Pinpoint the cell where the given text exists, returning its (X, Y) midpoint coordinate. 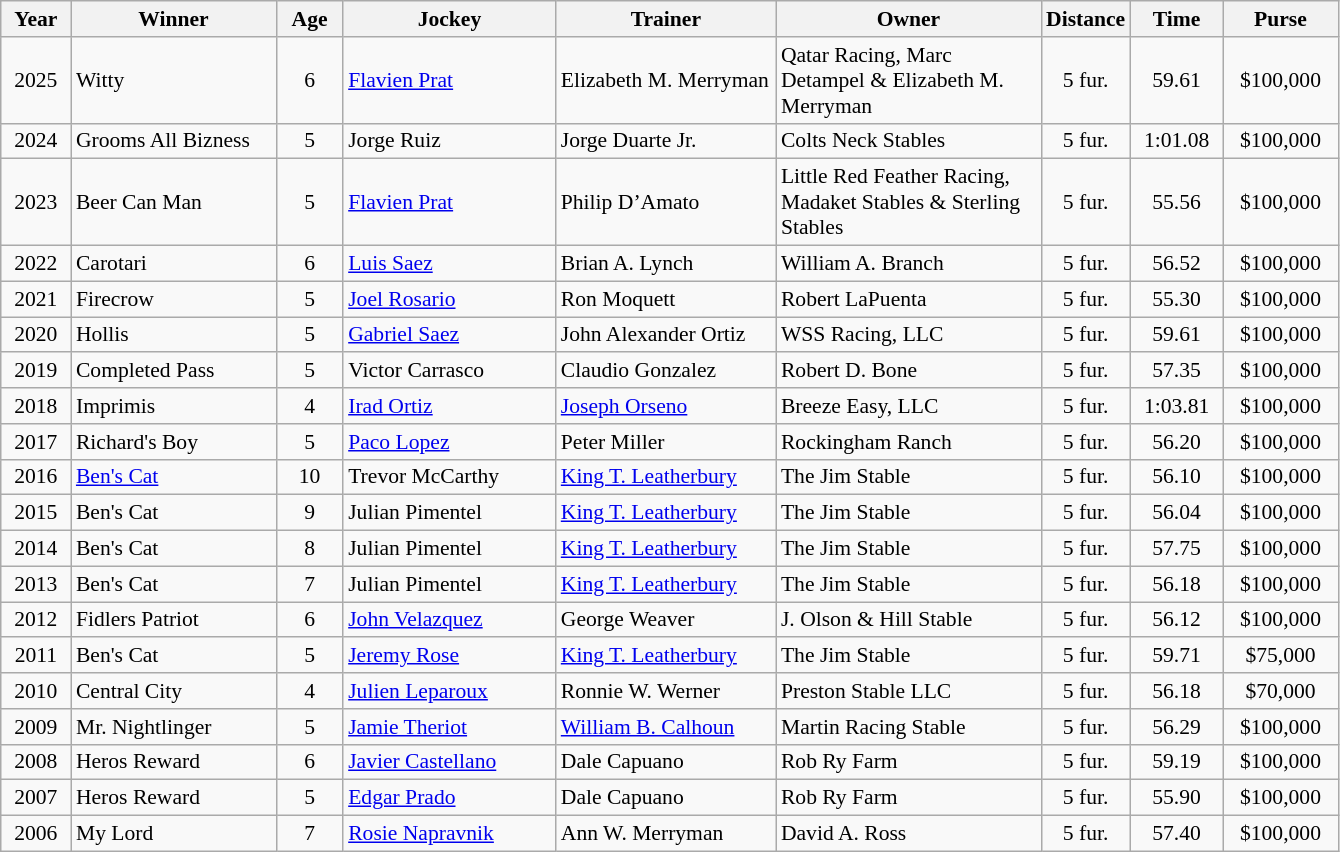
55.30 (1176, 299)
Ron Moquett (666, 299)
Time (1176, 19)
Colts Neck Stables (908, 141)
Julien Leparoux (450, 691)
Breeze Easy, LLC (908, 406)
John Velazquez (450, 620)
2016 (36, 477)
Grooms All Bizness (174, 141)
David A. Ross (908, 834)
Age (310, 19)
Jorge Ruiz (450, 141)
Brian A. Lynch (666, 264)
Robert D. Bone (908, 371)
Robert LaPuenta (908, 299)
8 (310, 549)
Jockey (450, 19)
Little Red Feather Racing, Madaket Stables & Sterling Stables (908, 202)
2021 (36, 299)
2015 (36, 513)
2023 (36, 202)
Martin Racing Stable (908, 727)
56.20 (1176, 442)
$75,000 (1280, 656)
Imprimis (174, 406)
Witty (174, 80)
Paco Lopez (450, 442)
WSS Racing, LLC (908, 335)
Joel Rosario (450, 299)
Rockingham Ranch (908, 442)
2006 (36, 834)
9 (310, 513)
Central City (174, 691)
Jamie Theriot (450, 727)
2014 (36, 549)
2022 (36, 264)
Trainer (666, 19)
2010 (36, 691)
Qatar Racing, Marc Detampel & Elizabeth M. Merryman (908, 80)
56.10 (1176, 477)
Fidlers Patriot (174, 620)
Philip D’Amato (666, 202)
Luis Saez (450, 264)
2017 (36, 442)
Edgar Prado (450, 798)
56.29 (1176, 727)
George Weaver (666, 620)
Carotari (174, 264)
Hollis (174, 335)
1:03.81 (1176, 406)
2020 (36, 335)
Beer Can Man (174, 202)
Peter Miller (666, 442)
57.75 (1176, 549)
2009 (36, 727)
Jeremy Rose (450, 656)
Victor Carrasco (450, 371)
2019 (36, 371)
Year (36, 19)
Elizabeth M. Merryman (666, 80)
57.40 (1176, 834)
$70,000 (1280, 691)
10 (310, 477)
2007 (36, 798)
2011 (36, 656)
2008 (36, 762)
William A. Branch (908, 264)
Richard's Boy (174, 442)
2025 (36, 80)
56.04 (1176, 513)
Ronnie W. Werner (666, 691)
John Alexander Ortiz (666, 335)
Jorge Duarte Jr. (666, 141)
Javier Castellano (450, 762)
Owner (908, 19)
Trevor McCarthy (450, 477)
Gabriel Saez (450, 335)
My Lord (174, 834)
55.56 (1176, 202)
55.90 (1176, 798)
56.52 (1176, 264)
59.71 (1176, 656)
57.35 (1176, 371)
J. Olson & Hill Stable (908, 620)
Mr. Nightlinger (174, 727)
1:01.08 (1176, 141)
2013 (36, 584)
2018 (36, 406)
Preston Stable LLC (908, 691)
Irad Ortiz (450, 406)
56.12 (1176, 620)
Rosie Napravnik (450, 834)
William B. Calhoun (666, 727)
Purse (1280, 19)
Winner (174, 19)
Distance (1086, 19)
2012 (36, 620)
Firecrow (174, 299)
Claudio Gonzalez (666, 371)
Completed Pass (174, 371)
59.19 (1176, 762)
Joseph Orseno (666, 406)
2024 (36, 141)
Ann W. Merryman (666, 834)
